Extract the (X, Y) coordinate from the center of the cell holding the provided text.  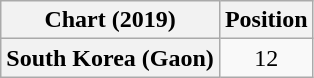
South Korea (Gaon) (110, 58)
Position (266, 20)
Chart (2019) (110, 20)
12 (266, 58)
